Locate the cell with the specified text and output its (x, y) center coordinate. 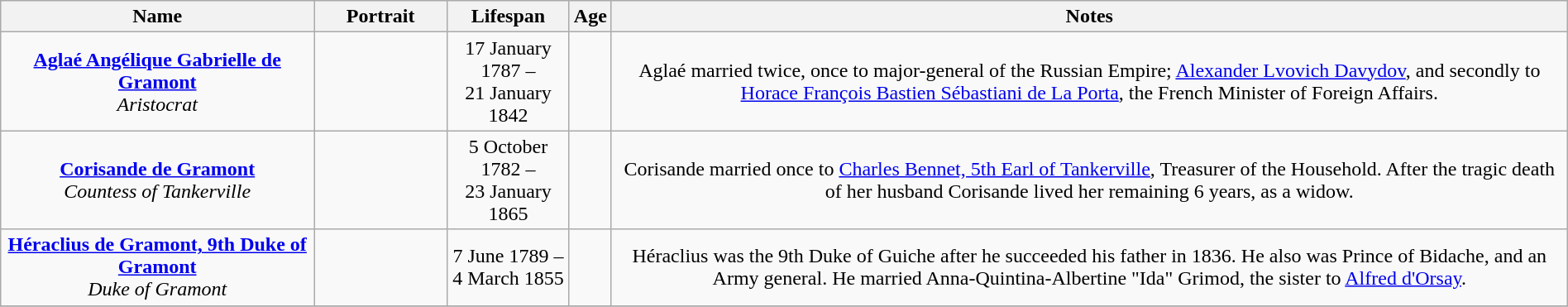
Portrait (380, 17)
Corisande de GramontCountess of Tankerville (157, 180)
Lifespan (509, 17)
Aglaé Angélique Gabrielle de Gramont Aristocrat (157, 81)
Age (590, 17)
5 October 1782 – 23 January 1865 (509, 180)
Héraclius de Gramont, 9th Duke of Gramont Duke of Gramont (157, 267)
Notes (1089, 17)
7 June 1789 – 4 March 1855 (509, 267)
Name (157, 17)
17 January 1787 – 21 January 1842 (509, 81)
